Scan for the cell matching the given text and deliver its (X, Y) coordinate at center. 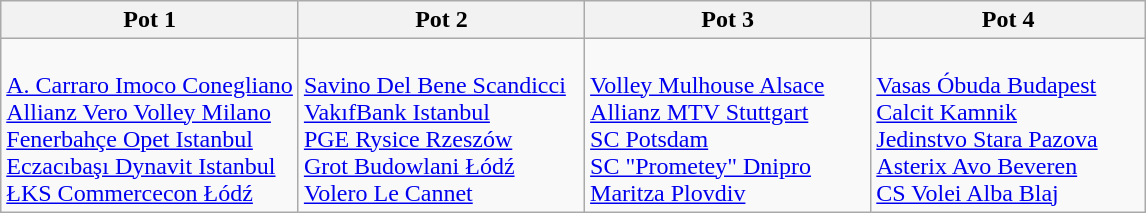
Pot 4 (1008, 20)
Pot 1 (150, 20)
Pot 3 (728, 20)
Savino Del Bene Scandicci VakıfBank Istanbul PGE Rysice Rzeszów Grot Budowlani Łódź Volero Le Cannet (441, 126)
A. Carraro Imoco Conegliano Allianz Vero Volley Milano Fenerbahçe Opet Istanbul Eczacıbaşı Dynavit Istanbul ŁKS Commercecon Łódź (150, 126)
Volley Mulhouse Alsace Allianz MTV Stuttgart SC Potsdam SC "Prometey" Dnipro Maritza Plovdiv (728, 126)
Vasas Óbuda Budapest Calcit Kamnik Jedinstvo Stara Pazova Asterix Avo Beveren CS Volei Alba Blaj (1008, 126)
Pot 2 (441, 20)
